Pinpoint the cell where the given text exists, returning its [x, y] midpoint coordinate. 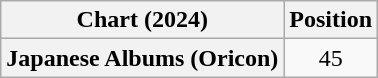
Japanese Albums (Oricon) [142, 58]
Chart (2024) [142, 20]
Position [331, 20]
45 [331, 58]
